Extract the (X, Y) coordinate from the center of the cell holding the provided text.  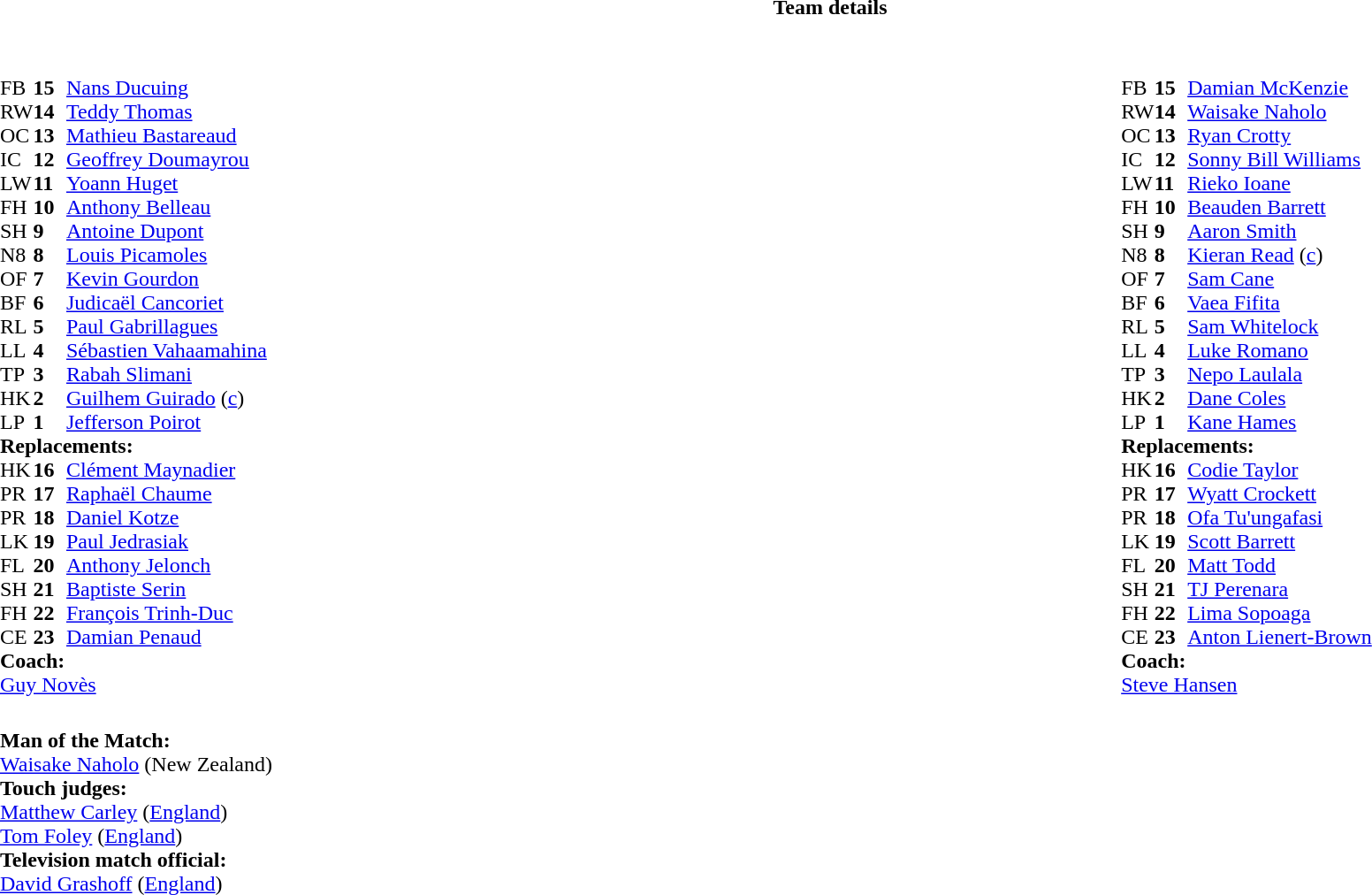
Scott Barrett (1280, 541)
Luke Romano (1280, 350)
Kevin Gourdon (166, 279)
Nepo Laulala (1280, 375)
Sonny Bill Williams (1280, 159)
Anton Lienert-Brown (1280, 637)
Kieran Read (c) (1280, 255)
Nans Ducuing (166, 88)
Matt Todd (1280, 566)
Damian McKenzie (1280, 88)
Beauden Barrett (1280, 207)
Paul Jedrasiak (166, 541)
Guilhem Guirado (c) (166, 398)
Anthony Belleau (166, 207)
Ofa Tu'ungafasi (1280, 518)
TJ Perenara (1280, 589)
Yoann Huget (166, 184)
Jefferson Poirot (166, 423)
Ryan Crotty (1280, 136)
Paul Gabrillagues (166, 327)
Guy Novès (133, 685)
Anthony Jelonch (166, 566)
Judicaël Cancoriet (166, 302)
Sam Cane (1280, 279)
Geoffrey Doumayrou (166, 159)
Rabah Slimani (166, 375)
Codie Taylor (1280, 470)
Sam Whitelock (1280, 327)
Daniel Kotze (166, 518)
Baptiste Serin (166, 589)
Waisake Naholo (1280, 111)
Kane Hames (1280, 423)
Sébastien Vahaamahina (166, 350)
Teddy Thomas (166, 111)
Wyatt Crockett (1280, 493)
Steve Hansen (1246, 685)
Clément Maynadier (166, 470)
Rieko Ioane (1280, 184)
Vaea Fifita (1280, 302)
Damian Penaud (166, 637)
Mathieu Bastareaud (166, 136)
Dane Coles (1280, 398)
Raphaël Chaume (166, 493)
François Trinh-Duc (166, 614)
Louis Picamoles (166, 255)
Antoine Dupont (166, 232)
Lima Sopoaga (1280, 614)
Aaron Smith (1280, 232)
